From the cell containing the given text, extract its center point as [x, y] coordinate. 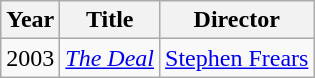
Year [30, 20]
The Deal [110, 58]
Stephen Frears [237, 58]
Director [237, 20]
2003 [30, 58]
Title [110, 20]
